Detect which cell encompasses the target text, then output its [X, Y] center coordinate. 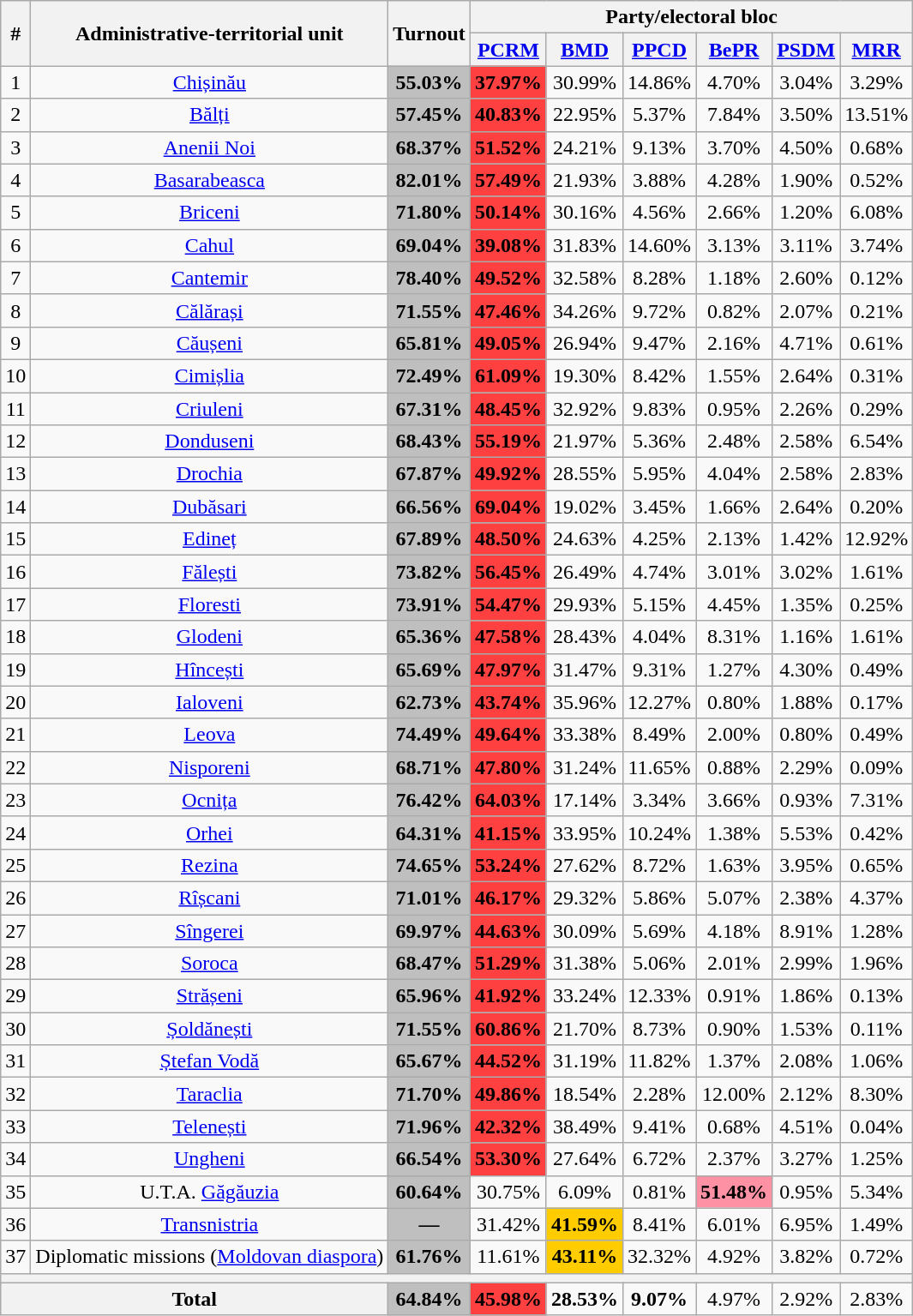
68.43% [429, 442]
37 [15, 1257]
13.51% [876, 115]
Glodeni [209, 637]
9 [15, 343]
39.08% [508, 245]
24 [15, 832]
67.31% [429, 409]
64.03% [508, 800]
0.52% [876, 180]
Taraclia [209, 1094]
Chișinău [209, 82]
2.37% [734, 1159]
3.95% [806, 865]
66.54% [429, 1159]
2.13% [734, 539]
12 [15, 442]
Cimișlia [209, 376]
U.T.A. Găgăuzia [209, 1192]
2 [15, 115]
65.36% [429, 637]
1.53% [806, 1029]
2.48% [734, 442]
21 [15, 735]
33.38% [585, 735]
21.97% [585, 442]
7.31% [876, 800]
68.47% [429, 964]
31 [15, 1061]
67.87% [429, 474]
49.92% [508, 474]
2.66% [734, 213]
69.97% [429, 930]
1 [15, 82]
67.89% [429, 539]
3.27% [806, 1159]
2.01% [734, 964]
0.29% [876, 409]
49.64% [508, 735]
78.40% [429, 278]
Sîngerei [209, 930]
18 [15, 637]
Ștefan Vodă [209, 1061]
BMD [585, 50]
3.01% [734, 572]
1.90% [806, 180]
7.84% [734, 115]
1.66% [734, 507]
1.96% [876, 964]
5.37% [660, 115]
Nisporeni [209, 767]
0.21% [876, 310]
55.03% [429, 82]
35.96% [585, 702]
1.18% [734, 278]
28 [15, 964]
16 [15, 572]
PCRM [508, 50]
Edineț [209, 539]
47.58% [508, 637]
Cantemir [209, 278]
Briceni [209, 213]
Anenii Noi [209, 147]
MRR [876, 50]
Orhei [209, 832]
31.19% [585, 1061]
4.92% [734, 1257]
8.30% [876, 1094]
0.61% [876, 343]
6.08% [876, 213]
14.60% [660, 245]
2.07% [806, 310]
0.25% [876, 604]
12.00% [734, 1094]
Cahul [209, 245]
26 [15, 898]
Hîncești [209, 670]
Leova [209, 735]
Administrative-territorial unit [209, 33]
0.17% [876, 702]
8.42% [660, 376]
Drochia [209, 474]
8 [15, 310]
0.09% [876, 767]
40.83% [508, 115]
1.28% [876, 930]
4.18% [734, 930]
34 [15, 1159]
2.16% [734, 343]
4.56% [660, 213]
8.72% [660, 865]
Diplomatic missions (Moldovan diaspora) [209, 1257]
8.28% [660, 278]
21.70% [585, 1029]
6.72% [660, 1159]
30.09% [585, 930]
57.49% [508, 180]
36 [15, 1224]
30.16% [585, 213]
Bălți [209, 115]
41.15% [508, 832]
28.55% [585, 474]
21.93% [585, 180]
4.97% [734, 1299]
2.60% [806, 278]
0.65% [876, 865]
9.72% [660, 310]
5.07% [734, 898]
5.69% [660, 930]
Ungheni [209, 1159]
0.82% [734, 310]
3.45% [660, 507]
29.93% [585, 604]
61.09% [508, 376]
PSDM [806, 50]
71.70% [429, 1094]
0.31% [876, 376]
2.29% [806, 767]
3.74% [876, 245]
73.91% [429, 604]
3.04% [806, 82]
47.80% [508, 767]
5 [15, 213]
49.52% [508, 278]
Turnout [429, 33]
9.13% [660, 147]
51.29% [508, 964]
3 [15, 147]
0.42% [876, 832]
33.24% [585, 996]
Ialoveni [209, 702]
50.14% [508, 213]
Criuleni [209, 409]
54.47% [508, 604]
5.34% [876, 1192]
46.17% [508, 898]
1.06% [876, 1061]
19.30% [585, 376]
68.37% [429, 147]
17.14% [585, 800]
60.86% [508, 1029]
82.01% [429, 180]
Transnistria [209, 1224]
4.45% [734, 604]
43.11% [585, 1257]
53.30% [508, 1159]
11.65% [660, 767]
2.92% [806, 1299]
Floresti [209, 604]
9.31% [660, 670]
0.11% [876, 1029]
38.49% [585, 1127]
1.35% [806, 604]
25 [15, 865]
23 [15, 800]
65.81% [429, 343]
41.92% [508, 996]
72.49% [429, 376]
28.53% [585, 1299]
3.70% [734, 147]
30.99% [585, 82]
2.26% [806, 409]
71.80% [429, 213]
37.97% [508, 82]
8.31% [734, 637]
12.33% [660, 996]
15 [15, 539]
64.31% [429, 832]
Telenești [209, 1127]
12.92% [876, 539]
0.91% [734, 996]
4.25% [660, 539]
9.41% [660, 1127]
3.11% [806, 245]
45.98% [508, 1299]
47.46% [508, 310]
Rîșcani [209, 898]
22.95% [585, 115]
1.49% [876, 1224]
8.73% [660, 1029]
0.81% [660, 1192]
14.86% [660, 82]
6 [15, 245]
0.72% [876, 1257]
17 [15, 604]
6.95% [806, 1224]
Soroca [209, 964]
53.24% [508, 865]
5.36% [660, 442]
0.90% [734, 1029]
BePR [734, 50]
8.49% [660, 735]
2.12% [806, 1094]
1.25% [876, 1159]
4.51% [806, 1127]
Party/electoral bloc [691, 17]
51.48% [734, 1192]
0.04% [876, 1127]
31.83% [585, 245]
33.95% [585, 832]
65.67% [429, 1061]
8.41% [660, 1224]
2.08% [806, 1061]
0.12% [876, 278]
18.54% [585, 1094]
4.71% [806, 343]
5.06% [660, 964]
11.61% [508, 1257]
48.45% [508, 409]
Dubăsari [209, 507]
60.64% [429, 1192]
4.70% [734, 82]
71.96% [429, 1127]
19.02% [585, 507]
1.37% [734, 1061]
14 [15, 507]
65.96% [429, 996]
44.63% [508, 930]
26.49% [585, 572]
32 [15, 1094]
19 [15, 670]
30 [15, 1029]
27.64% [585, 1159]
1.38% [734, 832]
48.50% [508, 539]
4 [15, 180]
34.26% [585, 310]
4.30% [806, 670]
0.20% [876, 507]
24.21% [585, 147]
57.45% [429, 115]
32.92% [585, 409]
1.63% [734, 865]
11 [15, 409]
1.88% [806, 702]
1.86% [806, 996]
55.19% [508, 442]
Donduseni [209, 442]
44.52% [508, 1061]
10 [15, 376]
68.71% [429, 767]
6.01% [734, 1224]
74.65% [429, 865]
Călărași [209, 310]
0.13% [876, 996]
29.32% [585, 898]
Strășeni [209, 996]
# [15, 33]
1.42% [806, 539]
35 [15, 1192]
12.27% [660, 702]
4.28% [734, 180]
9.07% [660, 1299]
66.56% [429, 507]
Total [195, 1299]
31.42% [508, 1224]
10.24% [660, 832]
71.01% [429, 898]
43.74% [508, 702]
3.88% [660, 180]
5.95% [660, 474]
2.99% [806, 964]
5.15% [660, 604]
3.02% [806, 572]
49.05% [508, 343]
76.42% [429, 800]
73.82% [429, 572]
3.82% [806, 1257]
4.74% [660, 572]
Basarabeasca [209, 180]
9.83% [660, 409]
65.69% [429, 670]
3.66% [734, 800]
31.24% [585, 767]
5.86% [660, 898]
1.16% [806, 637]
3.50% [806, 115]
20 [15, 702]
Ocnița [209, 800]
33 [15, 1127]
32.58% [585, 278]
11.82% [660, 1061]
29 [15, 996]
22 [15, 767]
0.93% [806, 800]
2.38% [806, 898]
6.54% [876, 442]
Șoldănești [209, 1029]
26.94% [585, 343]
4.50% [806, 147]
64.84% [429, 1299]
7 [15, 278]
0.88% [734, 767]
8.91% [806, 930]
6.09% [585, 1192]
31.38% [585, 964]
Căușeni [209, 343]
31.47% [585, 670]
4.37% [876, 898]
28.43% [585, 637]
13 [15, 474]
9.47% [660, 343]
Rezina [209, 865]
2.28% [660, 1094]
32.32% [660, 1257]
74.49% [429, 735]
27.62% [585, 865]
56.45% [508, 572]
49.86% [508, 1094]
3.13% [734, 245]
5.53% [806, 832]
— [429, 1224]
3.29% [876, 82]
PPCD [660, 50]
30.75% [508, 1192]
1.20% [806, 213]
1.27% [734, 670]
62.73% [429, 702]
47.97% [508, 670]
1.55% [734, 376]
Fălești [209, 572]
2.00% [734, 735]
41.59% [585, 1224]
51.52% [508, 147]
61.76% [429, 1257]
24.63% [585, 539]
3.34% [660, 800]
42.32% [508, 1127]
27 [15, 930]
